From the cell containing the given text, extract its center point as [x, y] coordinate. 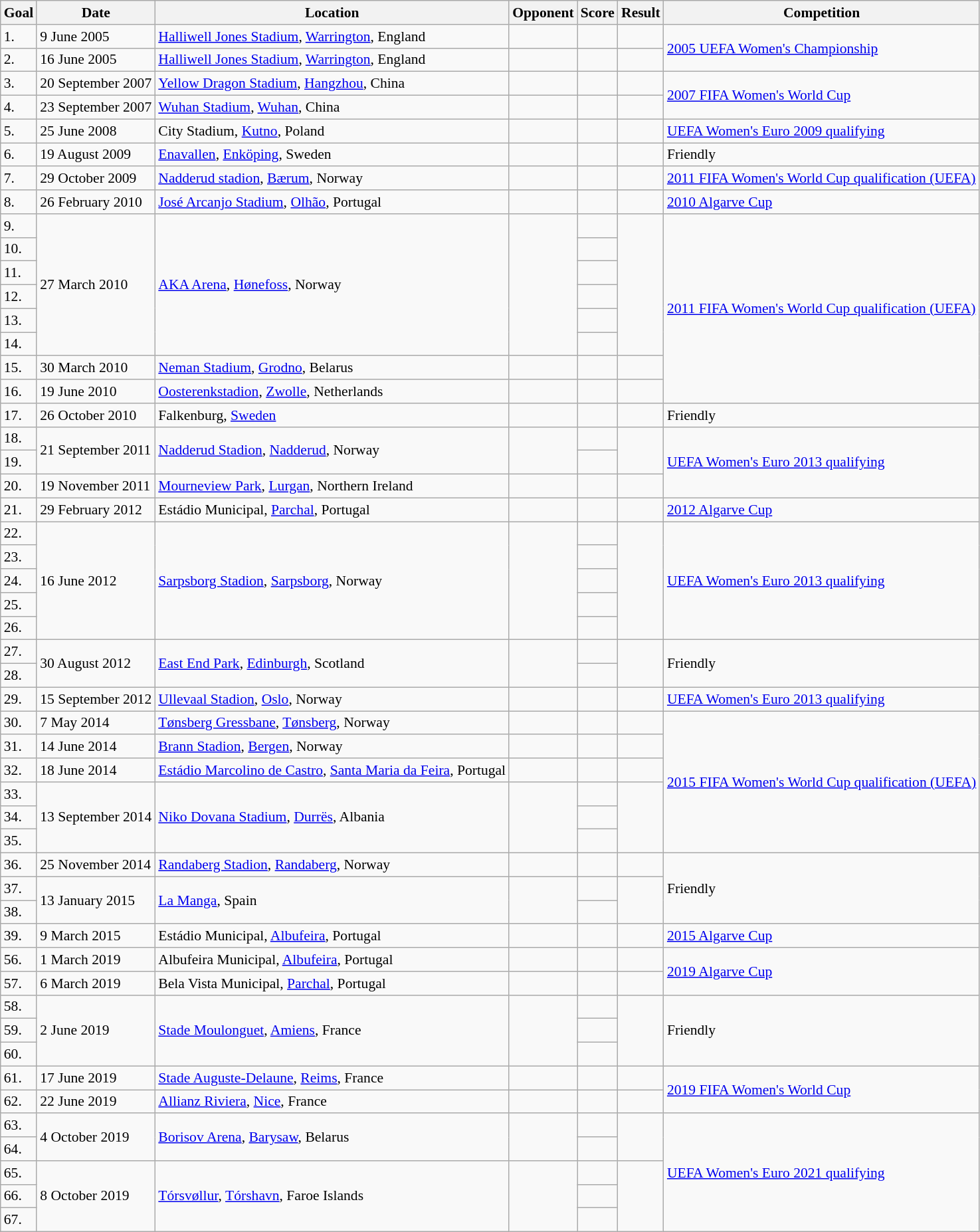
8 October 2019 [96, 1196]
31. [19, 747]
2010 Algarve Cup [821, 202]
Location [332, 13]
Nadderud Stadion, Nadderud, Norway [332, 451]
23. [19, 558]
22. [19, 534]
5. [19, 131]
35. [19, 841]
Opponent [543, 13]
8. [19, 202]
Sarpsborg Stadion, Sarpsborg, Norway [332, 581]
26 February 2010 [96, 202]
Result [640, 13]
Wuhan Stadium, Wuhan, China [332, 108]
4 October 2019 [96, 1138]
60. [19, 1055]
9 March 2015 [96, 936]
2015 Algarve Cup [821, 936]
25 November 2014 [96, 865]
25 June 2008 [96, 131]
15. [19, 368]
36. [19, 865]
25. [19, 605]
64. [19, 1149]
Niko Dovana Stadium, Durrës, Albania [332, 817]
AKA Arena, Hønefoss, Norway [332, 285]
2012 Algarve Cup [821, 510]
2 June 2019 [96, 1030]
City Stadium, Kutno, Poland [332, 131]
Albufeira Municipal, Albufeira, Portugal [332, 960]
20. [19, 486]
13 September 2014 [96, 817]
Estádio Municipal, Albufeira, Portugal [332, 936]
Oosterenkstadion, Zwolle, Netherlands [332, 391]
1 March 2019 [96, 960]
18. [19, 439]
27. [19, 652]
19 November 2011 [96, 486]
33. [19, 794]
Tønsberg Gressbane, Tønsberg, Norway [332, 723]
6 March 2019 [96, 983]
67. [19, 1220]
Yellow Dragon Stadium, Hangzhou, China [332, 84]
26 October 2010 [96, 415]
Estádio Marcolino de Castro, Santa Maria da Feira, Portugal [332, 770]
UEFA Women's Euro 2021 qualifying [821, 1173]
2015 FIFA Women's World Cup qualification (UEFA) [821, 782]
57. [19, 983]
18 June 2014 [96, 770]
29 February 2012 [96, 510]
Borisov Arena, Barysaw, Belarus [332, 1138]
Mourneview Park, Lurgan, Northern Ireland [332, 486]
UEFA Women's Euro 2009 qualifying [821, 131]
17. [19, 415]
14 June 2014 [96, 747]
27 March 2010 [96, 285]
2007 FIFA Women's World Cup [821, 96]
30 August 2012 [96, 663]
Estádio Municipal, Parchal, Portugal [332, 510]
2005 UEFA Women's Championship [821, 48]
17 June 2019 [96, 1078]
Stade Moulonguet, Amiens, France [332, 1030]
24. [19, 581]
29. [19, 699]
Bela Vista Municipal, Parchal, Portugal [332, 983]
East End Park, Edinburgh, Scotland [332, 663]
66. [19, 1196]
Nadderud stadion, Bærum, Norway [332, 179]
Brann Stadion, Bergen, Norway [332, 747]
62. [19, 1102]
9 June 2005 [96, 37]
15 September 2012 [96, 699]
28. [19, 676]
Goal [19, 13]
19 June 2010 [96, 391]
3. [19, 84]
Allianz Riviera, Nice, France [332, 1102]
10. [19, 249]
2019 FIFA Women's World Cup [821, 1090]
Enavallen, Enköping, Sweden [332, 155]
9. [19, 226]
Randaberg Stadion, Randaberg, Norway [332, 865]
7 May 2014 [96, 723]
Falkenburg, Sweden [332, 415]
2019 Algarve Cup [821, 972]
Score [598, 13]
58. [19, 1007]
23 September 2007 [96, 108]
19 August 2009 [96, 155]
59. [19, 1031]
30 March 2010 [96, 368]
16. [19, 391]
12. [19, 297]
11. [19, 273]
29 October 2009 [96, 179]
16 June 2005 [96, 60]
13 January 2015 [96, 900]
Tórsvøllur, Tórshavn, Faroe Islands [332, 1196]
21. [19, 510]
2. [19, 60]
6. [19, 155]
38. [19, 912]
Ullevaal Stadion, Oslo, Norway [332, 699]
22 June 2019 [96, 1102]
16 June 2012 [96, 581]
39. [19, 936]
1. [19, 37]
14. [19, 344]
7. [19, 179]
José Arcanjo Stadium, Olhão, Portugal [332, 202]
61. [19, 1078]
65. [19, 1173]
20 September 2007 [96, 84]
4. [19, 108]
13. [19, 320]
32. [19, 770]
Competition [821, 13]
30. [19, 723]
La Manga, Spain [332, 900]
34. [19, 817]
56. [19, 960]
21 September 2011 [96, 451]
26. [19, 628]
37. [19, 888]
Date [96, 13]
63. [19, 1126]
Stade Auguste-Delaune, Reims, France [332, 1078]
Neman Stadium, Grodno, Belarus [332, 368]
19. [19, 462]
